Scan for the cell matching the given text and deliver its [X, Y] coordinate at center. 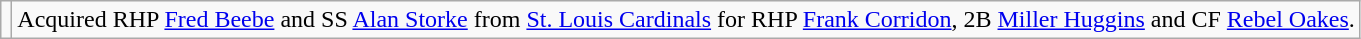
Acquired RHP Fred Beebe and SS Alan Storke from St. Louis Cardinals for RHP Frank Corridon, 2B Miller Huggins and CF Rebel Oakes. [686, 20]
